Return the [X, Y] coordinate for the center point of the cell that contains the specified text.  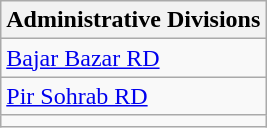
Pir Sohrab RD [134, 96]
Administrative Divisions [134, 20]
Bajar Bazar RD [134, 58]
